From the cell containing the given text, extract its center point as (X, Y) coordinate. 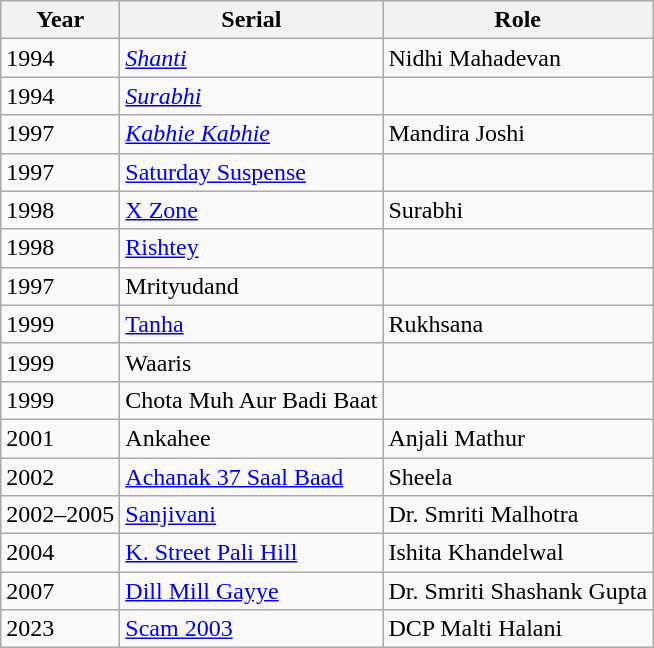
Nidhi Mahadevan (518, 58)
2002 (60, 477)
Scam 2003 (252, 629)
Tanha (252, 324)
Mrityudand (252, 286)
Waaris (252, 362)
Anjali Mathur (518, 438)
Sanjivani (252, 515)
Saturday Suspense (252, 172)
Year (60, 20)
2002–2005 (60, 515)
K. Street Pali Hill (252, 553)
Chota Muh Aur Badi Baat (252, 400)
Ankahee (252, 438)
Serial (252, 20)
Dill Mill Gayye (252, 591)
Rishtey (252, 248)
X Zone (252, 210)
2007 (60, 591)
Dr. Smriti Malhotra (518, 515)
Achanak 37 Saal Baad (252, 477)
2023 (60, 629)
Shanti (252, 58)
Mandira Joshi (518, 134)
2001 (60, 438)
Dr. Smriti Shashank Gupta (518, 591)
Rukhsana (518, 324)
Sheela (518, 477)
2004 (60, 553)
DCP Malti Halani (518, 629)
Role (518, 20)
Kabhie Kabhie (252, 134)
Ishita Khandelwal (518, 553)
